Determine the [x, y] coordinate at the center of the cell enclosing the given text.  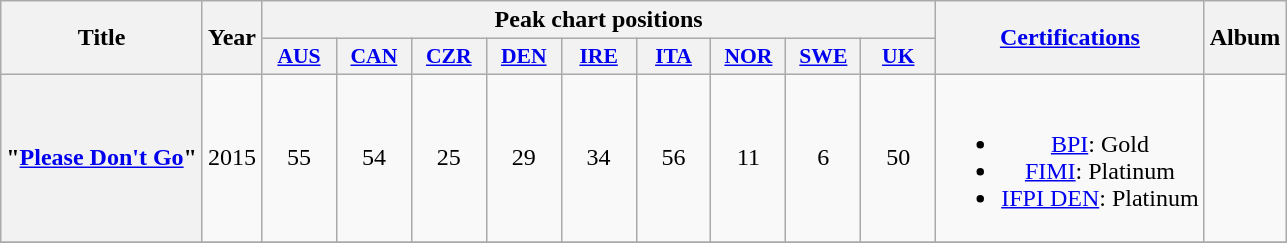
CAN [374, 57]
BPI: GoldFIMI: PlatinumIFPI DEN: Platinum [1070, 158]
25 [448, 158]
Year [232, 38]
50 [898, 158]
Peak chart positions [599, 20]
Title [102, 38]
55 [300, 158]
29 [524, 158]
CZR [448, 57]
NOR [748, 57]
SWE [824, 57]
IRE [598, 57]
54 [374, 158]
ITA [674, 57]
DEN [524, 57]
34 [598, 158]
2015 [232, 158]
56 [674, 158]
11 [748, 158]
6 [824, 158]
Certifications [1070, 38]
"Please Don't Go" [102, 158]
AUS [300, 57]
UK [898, 57]
Album [1245, 38]
